Capture the cell that displays the provided text and extract its [x, y] central coordinate. 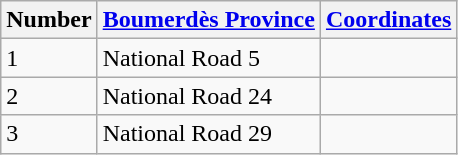
Number [49, 20]
Boumerdès Province [208, 20]
1 [49, 58]
3 [49, 134]
2 [49, 96]
Coordinates [388, 20]
National Road 29 [208, 134]
National Road 24 [208, 96]
National Road 5 [208, 58]
